Search for the cell housing the specified text and yield its [x, y] center coordinate. 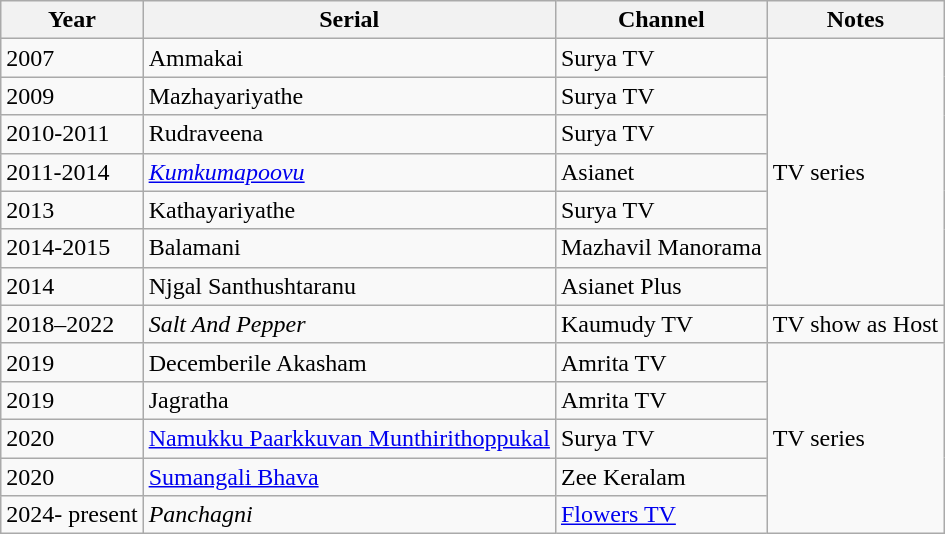
Notes [856, 20]
Rudraveena [349, 134]
2007 [72, 58]
Kathayariyathe [349, 210]
Kaumudy TV [661, 324]
Serial [349, 20]
2011-2014 [72, 172]
Channel [661, 20]
Mazhavil Manorama [661, 248]
2018–2022 [72, 324]
Zee Keralam [661, 477]
Asianet [661, 172]
Njgal Santhushtaranu [349, 286]
TV show as Host [856, 324]
2010-2011 [72, 134]
Flowers TV [661, 515]
Jagratha [349, 400]
2014 [72, 286]
Year [72, 20]
2013 [72, 210]
2014-2015 [72, 248]
2009 [72, 96]
Ammakai [349, 58]
Salt And Pepper [349, 324]
Asianet Plus [661, 286]
Mazhayariyathe [349, 96]
2024- present [72, 515]
Decemberile Akasham [349, 362]
Sumangali Bhava [349, 477]
Panchagni [349, 515]
Kumkumapoovu [349, 172]
Balamani [349, 248]
Namukku Paarkkuvan Munthirithoppukal [349, 438]
